Provide the [X, Y] coordinate of the cell's center where the given text is located.  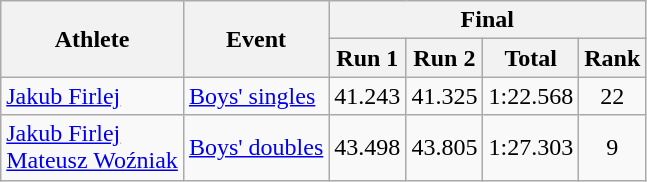
Boys' doubles [256, 148]
Run 1 [368, 58]
22 [612, 96]
Final [488, 20]
41.243 [368, 96]
1:22.568 [531, 96]
Jakub FirlejMateusz Woźniak [92, 148]
Rank [612, 58]
Event [256, 39]
41.325 [444, 96]
43.498 [368, 148]
43.805 [444, 148]
9 [612, 148]
Boys' singles [256, 96]
1:27.303 [531, 148]
Jakub Firlej [92, 96]
Athlete [92, 39]
Run 2 [444, 58]
Total [531, 58]
